Output the (x, y) coordinate of the center of the cell containing the given text.  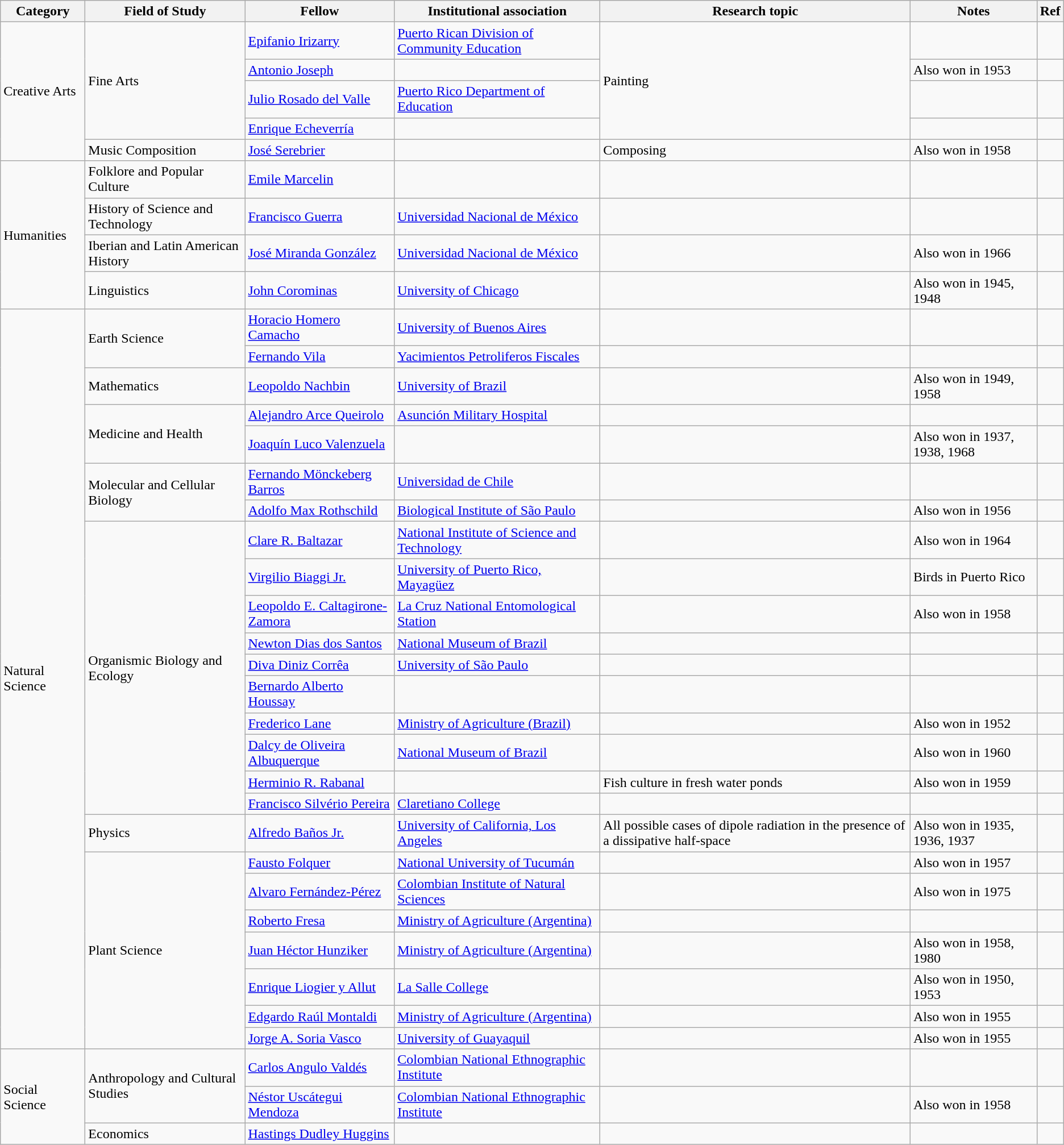
Claretiano College (497, 803)
Field of Study (165, 11)
Also won in 1952 (973, 723)
Dalcy de Oliveira Albuquerque (319, 752)
Folklore and Popular Culture (165, 180)
University of Brazil (497, 385)
Music Composition (165, 150)
Juan Héctor Hunziker (319, 950)
Fine Arts (165, 81)
Also won in 1959 (973, 782)
Joaquín Luco Valenzuela (319, 444)
Puerto Rico Department of Education (497, 99)
Horacio Homero Camacho (319, 327)
Also won in 1964 (973, 540)
Leopoldo E. Caltagirone-Zamora (319, 614)
Diva Diniz Corrêa (319, 665)
Virgilio Biaggi Jr. (319, 577)
Emile Marcelin (319, 180)
Also won in 1975 (973, 892)
Hastings Dudley Huggins (319, 1134)
University of Chicago (497, 290)
Creative Arts (43, 91)
José Serebrier (319, 150)
Adolfo Max Rothschild (319, 511)
Economics (165, 1134)
Earth Science (165, 338)
José Miranda González (319, 253)
Composing (755, 150)
Enrique Echeverría (319, 128)
Ministry of Agriculture (Brazil) (497, 723)
All possible cases of dipole radiation in the presence of a dissipative half-space (755, 833)
Fernando Mönckeberg Barros (319, 482)
Newton Dias dos Santos (319, 643)
Iberian and Latin American History (165, 253)
Alejandro Arce Queirolo (319, 415)
National Institute of Science and Technology (497, 540)
Molecular and Cellular Biology (165, 492)
Natural Science (43, 678)
Fausto Folquer (319, 862)
Jorge A. Soria Vasco (319, 1038)
Also won in 1950, 1953 (973, 988)
Medicine and Health (165, 434)
Institutional association (497, 11)
Francisco Silvério Pereira (319, 803)
Also won in 1945, 1948 (973, 290)
National University of Tucumán (497, 862)
Also won in 1958, 1980 (973, 950)
Antonio Joseph (319, 70)
Also won in 1960 (973, 752)
University of São Paulo (497, 665)
Colombian Institute of Natural Sciences (497, 892)
Notes (973, 11)
University of Puerto Rico, Mayagüez (497, 577)
La Salle College (497, 988)
Also won in 1937, 1938, 1968 (973, 444)
Fernando Vila (319, 356)
History of Science and Technology (165, 216)
Edgardo Raúl Montaldi (319, 1017)
Also won in 1935, 1936, 1937 (973, 833)
Linguistics (165, 290)
Roberto Fresa (319, 921)
Alfredo Baños Jr. (319, 833)
Asunción Military Hospital (497, 415)
Herminio R. Rabanal (319, 782)
Frederico Lane (319, 723)
Also won in 1957 (973, 862)
La Cruz National Entomological Station (497, 614)
Humanities (43, 235)
Category (43, 11)
Also won in 1953 (973, 70)
Mathematics (165, 385)
University of Guayaquil (497, 1038)
Néstor Uscátegui Mendoza (319, 1105)
Also won in 1949, 1958 (973, 385)
Yacimientos Petroliferos Fiscales (497, 356)
Julio Rosado del Valle (319, 99)
Also won in 1956 (973, 511)
University of Buenos Aires (497, 327)
Puerto Rican Division of Community Education (497, 41)
Ref (1050, 11)
Plant Science (165, 950)
Social Science (43, 1097)
John Corominas (319, 290)
Universidad de Chile (497, 482)
Epifanio Irizarry (319, 41)
University of California, Los Angeles (497, 833)
Enrique Liogier y Allut (319, 988)
Leopoldo Nachbin (319, 385)
Anthropology and Cultural Studies (165, 1086)
Alvaro Fernández-Pérez (319, 892)
Organismic Biology and Ecology (165, 668)
Fish culture in fresh water ponds (755, 782)
Fellow (319, 11)
Biological Institute of São Paulo (497, 511)
Clare R. Baltazar (319, 540)
Painting (755, 81)
Carlos Angulo Valdés (319, 1067)
Birds in Puerto Rico (973, 577)
Research topic (755, 11)
Francisco Guerra (319, 216)
Bernardo Alberto Houssay (319, 694)
Also won in 1966 (973, 253)
Physics (165, 833)
